For the text-containing cell, return its midpoint in (X, Y) coordinate format. 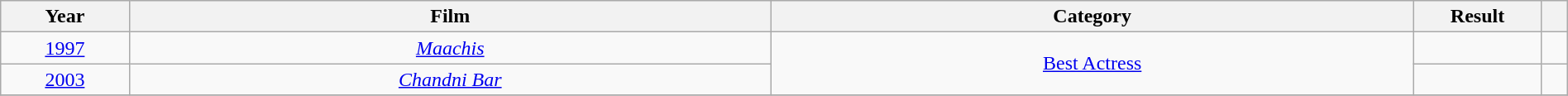
Maachis (450, 48)
Chandni Bar (450, 79)
1997 (65, 48)
Category (1092, 17)
Result (1477, 17)
Year (65, 17)
Best Actress (1092, 64)
2003 (65, 79)
Film (450, 17)
